For the text-containing cell, return its midpoint in [X, Y] coordinate format. 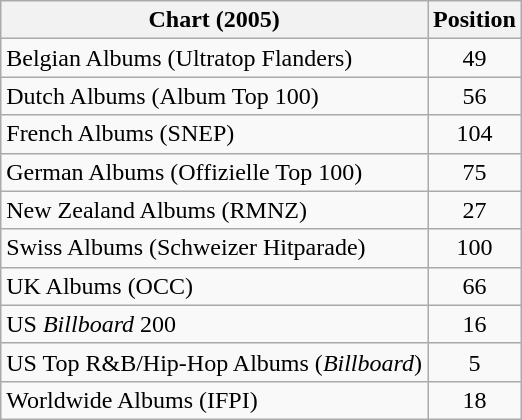
French Albums (SNEP) [214, 134]
US Top R&B/Hip-Hop Albums (Billboard) [214, 362]
Dutch Albums (Album Top 100) [214, 96]
49 [475, 58]
Position [475, 20]
German Albums (Offizielle Top 100) [214, 172]
18 [475, 400]
56 [475, 96]
Chart (2005) [214, 20]
100 [475, 248]
27 [475, 210]
Swiss Albums (Schweizer Hitparade) [214, 248]
104 [475, 134]
Belgian Albums (Ultratop Flanders) [214, 58]
Worldwide Albums (IFPI) [214, 400]
UK Albums (OCC) [214, 286]
66 [475, 286]
5 [475, 362]
US Billboard 200 [214, 324]
75 [475, 172]
New Zealand Albums (RMNZ) [214, 210]
16 [475, 324]
